Detect which cell encompasses the target text, then output its [x, y] center coordinate. 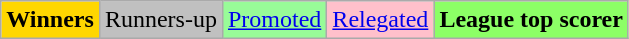
Relegated [380, 20]
Promoted [274, 20]
Runners-up [160, 20]
League top scorer [532, 20]
Winners [50, 20]
